For the text-containing cell, return its midpoint in [X, Y] coordinate format. 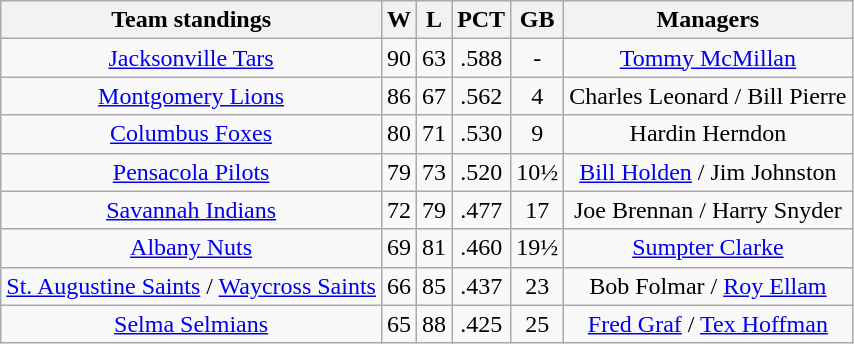
Joe Brennan / Harry Snyder [708, 210]
Managers [708, 20]
.460 [482, 248]
Charles Leonard / Bill Pierre [708, 96]
Columbus Foxes [192, 134]
63 [434, 58]
73 [434, 172]
Pensacola Pilots [192, 172]
L [434, 20]
Jacksonville Tars [192, 58]
.437 [482, 286]
80 [398, 134]
.530 [482, 134]
.477 [482, 210]
69 [398, 248]
W [398, 20]
86 [398, 96]
67 [434, 96]
.562 [482, 96]
65 [398, 324]
Bob Folmar / Roy Ellam [708, 286]
66 [398, 286]
23 [538, 286]
St. Augustine Saints / Waycross Saints [192, 286]
.520 [482, 172]
.588 [482, 58]
GB [538, 20]
PCT [482, 20]
81 [434, 248]
Fred Graf / Tex Hoffman [708, 324]
Bill Holden / Jim Johnston [708, 172]
Montgomery Lions [192, 96]
85 [434, 286]
- [538, 58]
4 [538, 96]
88 [434, 324]
.425 [482, 324]
10½ [538, 172]
72 [398, 210]
9 [538, 134]
Hardin Herndon [708, 134]
Tommy McMillan [708, 58]
25 [538, 324]
Albany Nuts [192, 248]
Team standings [192, 20]
Selma Selmians [192, 324]
19½ [538, 248]
90 [398, 58]
Sumpter Clarke [708, 248]
Savannah Indians [192, 210]
17 [538, 210]
71 [434, 134]
